Pinpoint the cell where the given text exists, returning its (x, y) midpoint coordinate. 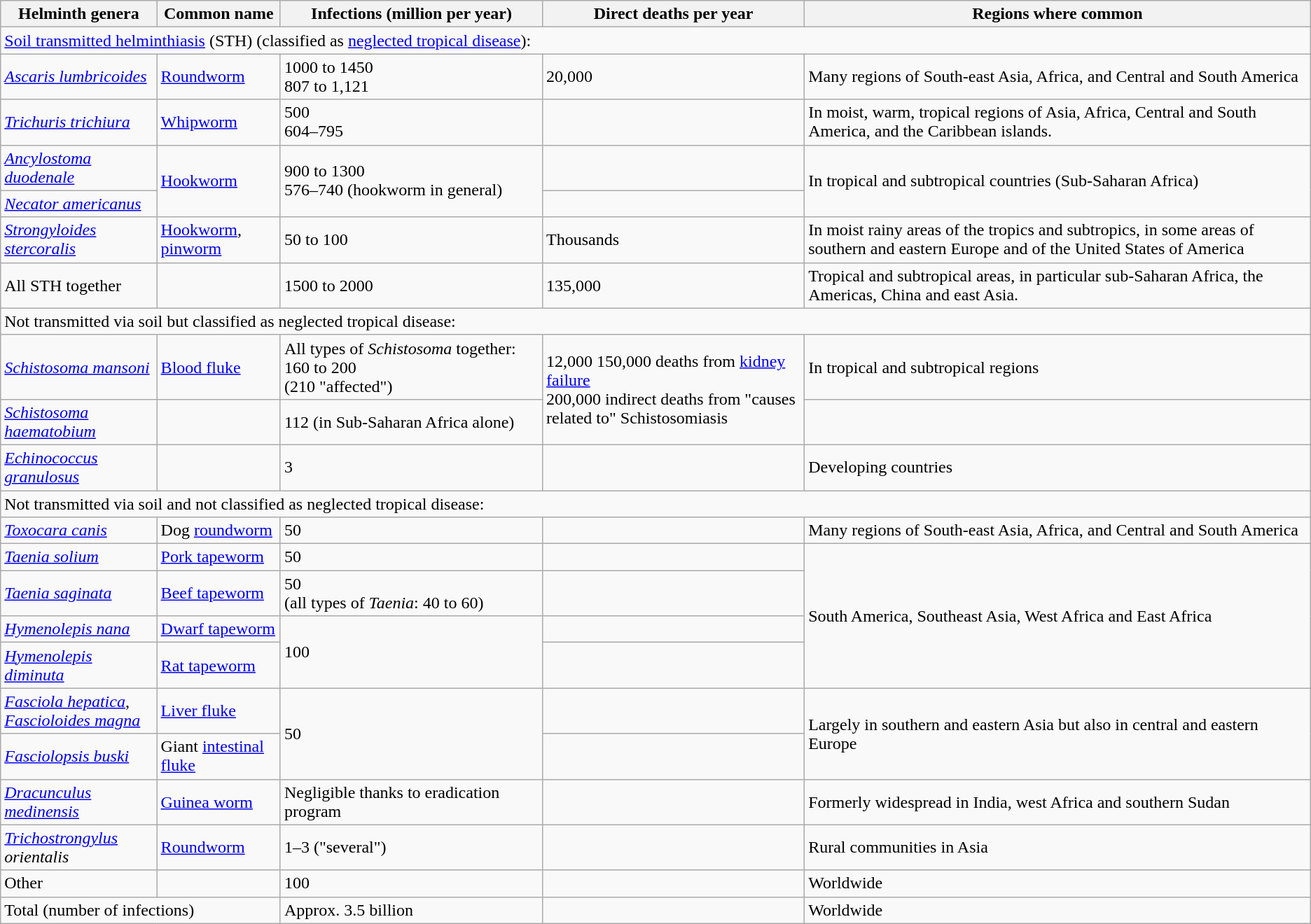
20,000 (674, 77)
Whipworm (218, 122)
Not transmitted via soil but classified as neglected tropical disease: (655, 321)
Soil transmitted helminthiasis (STH) (classified as neglected tropical disease): (655, 41)
Regions where common (1057, 14)
1–3 ("several") (411, 847)
South America, Southeast Asia, West Africa and East Africa (1057, 616)
900 to 1300576–740 (hookworm in general) (411, 181)
Other (78, 883)
In moist rainy areas of the tropics and subtropics, in some areas of southern and eastern Europe and of the United States of America (1057, 239)
Schistosoma haematobium (78, 421)
Fasciolopsis buski (78, 756)
Giant intestinal fluke (218, 756)
Guinea worm (218, 802)
Beef tapeworm (218, 594)
Blood fluke (218, 367)
Dracunculus medinensis (78, 802)
All STH together (78, 286)
Approx. 3.5 billion (411, 910)
Total (number of infections) (141, 910)
Largely in southern and eastern Asia but also in central and eastern Europe (1057, 734)
Fasciola hepatica,Fascioloides magna (78, 711)
Necator americanus (78, 204)
1500 to 2000 (411, 286)
Developing countries (1057, 468)
112 (in Sub-Saharan Africa alone) (411, 421)
50(all types of Taenia: 40 to 60) (411, 594)
In tropical and subtropical regions (1057, 367)
12,000 150,000 deaths from kidney failure200,000 indirect deaths from "causes related to" Schistosomiasis (674, 389)
Dog roundworm (218, 531)
Hymenolepis diminuta (78, 665)
Toxocara canis (78, 531)
Ancylostoma duodenale (78, 168)
Helminth genera (78, 14)
In moist, warm, tropical regions of Asia, Africa, Central and South America, and the Caribbean islands. (1057, 122)
Trichostrongylus orientalis (78, 847)
Pork tapeworm (218, 557)
135,000 (674, 286)
Common name (218, 14)
Strongyloides stercoralis (78, 239)
Trichuris trichiura (78, 122)
In tropical and subtropical countries (Sub-Saharan Africa) (1057, 181)
Liver fluke (218, 711)
All types of Schistosoma together: 160 to 200(210 "affected") (411, 367)
Tropical and subtropical areas, in particular sub-Saharan Africa, the Americas, China and east Asia. (1057, 286)
Thousands (674, 239)
Ascaris lumbricoides (78, 77)
Infections (million per year) (411, 14)
Negligible thanks to eradication program (411, 802)
Direct deaths per year (674, 14)
Rat tapeworm (218, 665)
Schistosoma mansoni (78, 367)
500604–795 (411, 122)
Formerly widespread in India, west Africa and southern Sudan (1057, 802)
Not transmitted via soil and not classified as neglected tropical disease: (655, 503)
Dwarf tapeworm (218, 629)
Hookworm (218, 181)
Rural communities in Asia (1057, 847)
1000 to 1450807 to 1,121 (411, 77)
Echinococcus granulosus (78, 468)
Taenia solium (78, 557)
Hymenolepis nana (78, 629)
3 (411, 468)
50 to 100 (411, 239)
Hookworm, pinworm (218, 239)
Taenia saginata (78, 594)
